Pinpoint the cell where the given text exists, returning its [X, Y] midpoint coordinate. 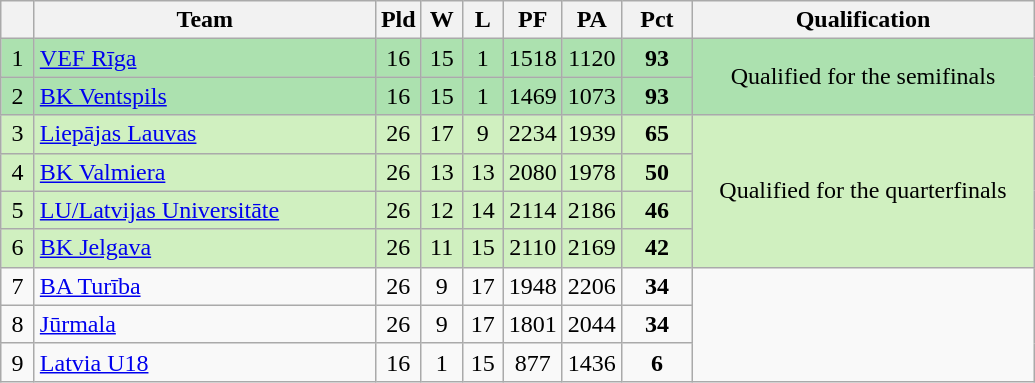
8 [18, 324]
BA Turība [204, 286]
65 [656, 134]
L [482, 20]
LU/Latvijas Universitāte [204, 210]
1948 [532, 286]
2234 [532, 134]
2080 [532, 172]
PA [592, 20]
2186 [592, 210]
2169 [592, 248]
Liepājas Lauvas [204, 134]
4 [18, 172]
877 [532, 362]
2 [18, 96]
Team [204, 20]
2044 [592, 324]
W [442, 20]
BK Valmiera [204, 172]
1801 [532, 324]
Jūrmala [204, 324]
2114 [532, 210]
7 [18, 286]
2110 [532, 248]
PF [532, 20]
Qualified for the semifinals [862, 77]
50 [656, 172]
46 [656, 210]
Latvia U18 [204, 362]
2206 [592, 286]
1978 [592, 172]
1073 [592, 96]
11 [442, 248]
Pct [656, 20]
5 [18, 210]
BK Ventspils [204, 96]
12 [442, 210]
3 [18, 134]
42 [656, 248]
Qualified for the quarterfinals [862, 191]
VEF Rīga [204, 58]
1939 [592, 134]
BK Jelgava [204, 248]
14 [482, 210]
1518 [532, 58]
1436 [592, 362]
1120 [592, 58]
Pld [398, 20]
Qualification [862, 20]
1469 [532, 96]
